Return [X, Y] of the center of cell containing provided text 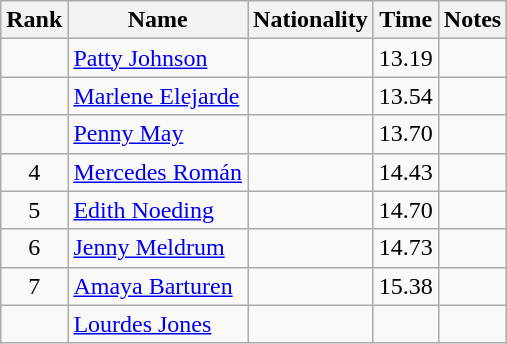
4 [34, 172]
14.43 [406, 172]
Penny May [158, 134]
Amaya Barturen [158, 286]
13.54 [406, 96]
Edith Noeding [158, 210]
14.73 [406, 248]
Rank [34, 20]
Mercedes Román [158, 172]
Patty Johnson [158, 58]
14.70 [406, 210]
Name [158, 20]
Jenny Meldrum [158, 248]
15.38 [406, 286]
5 [34, 210]
6 [34, 248]
Nationality [311, 20]
Time [406, 20]
7 [34, 286]
Lourdes Jones [158, 324]
13.70 [406, 134]
Marlene Elejarde [158, 96]
13.19 [406, 58]
Notes [472, 20]
